Provide the (X, Y) coordinate of the cell's center where the given text is located.  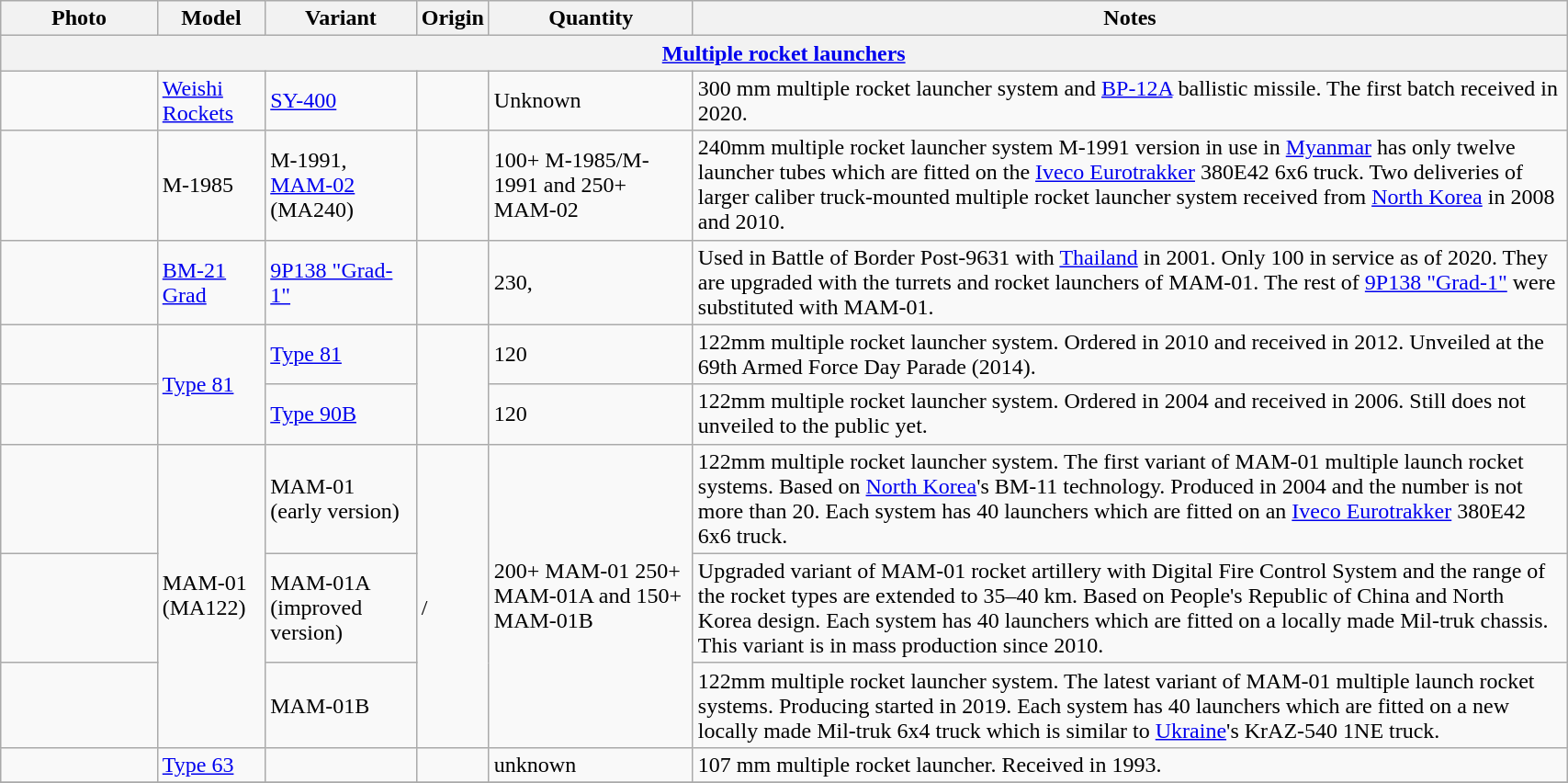
Type 90B (341, 414)
MAM-01(MA122) (211, 596)
MAM-01 (early version) (341, 498)
Quantity (591, 18)
Unknown (591, 101)
200+ MAM-01 250+ MAM-01A and 150+ MAM-01B (591, 596)
/ (452, 596)
Weishi Rockets (211, 101)
BM-21 Grad (211, 282)
Variant (341, 18)
122mm multiple rocket launcher system. Ordered in 2010 and received in 2012. Unveiled at the 69th Armed Force Day Parade (2014). (1130, 355)
9P138 "Grad-1" (341, 282)
Multiple rocket launchers (784, 53)
122mm multiple rocket launcher system. Ordered in 2004 and received in 2006. Still does not unveiled to the public yet. (1130, 414)
230, (591, 282)
Type 63 (211, 765)
MAM-01B (341, 705)
M-1991,MAM-02(MA240) (341, 186)
107 mm multiple rocket launcher. Received in 1993. (1130, 765)
Notes (1130, 18)
Photo (79, 18)
Origin (452, 18)
300 mm multiple rocket launcher system and BP-12A ballistic missile. The first batch received in 2020. (1130, 101)
Model (211, 18)
M-1985 (211, 186)
100+ M-1985/M-1991 and 250+ MAM-02 (591, 186)
SY-400 (341, 101)
MAM-01A (improved version) (341, 608)
unknown (591, 765)
